Detect which cell encompasses the target text, then output its (x, y) center coordinate. 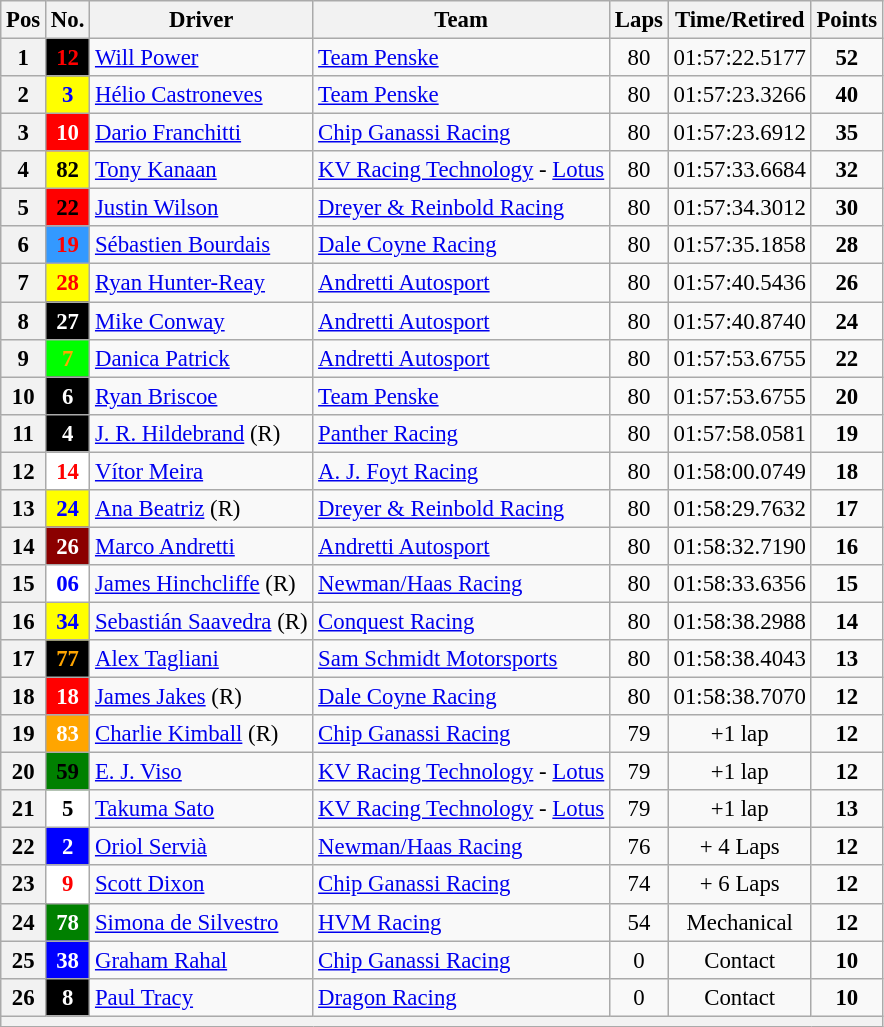
Ryan Briscoe (202, 396)
38 (68, 960)
James Hinchcliffe (R) (202, 584)
Sebastián Saavedra (R) (202, 621)
Graham Rahal (202, 960)
54 (640, 922)
01:58:00.0749 (740, 471)
Simona de Silvestro (202, 922)
01:58:38.4043 (740, 659)
82 (68, 170)
01:57:35.1858 (740, 245)
Danica Patrick (202, 358)
Sam Schmidt Motorsports (462, 659)
01:57:33.6684 (740, 170)
Panther Racing (462, 433)
Dario Franchitti (202, 133)
Sébastien Bourdais (202, 245)
40 (846, 95)
01:57:58.0581 (740, 433)
Scott Dixon (202, 885)
01:58:32.7190 (740, 546)
Pos (24, 20)
Team (462, 20)
74 (640, 885)
James Jakes (R) (202, 697)
Time/Retired (740, 20)
01:57:23.6912 (740, 133)
+ 6 Laps (740, 885)
Oriol Servià (202, 847)
Laps (640, 20)
59 (68, 772)
01:58:38.7070 (740, 697)
Ryan Hunter-Reay (202, 283)
Hélio Castroneves (202, 95)
HVM Racing (462, 922)
Points (846, 20)
Conquest Racing (462, 621)
Mike Conway (202, 321)
35 (846, 133)
30 (846, 208)
32 (846, 170)
Mechanical (740, 922)
27 (68, 321)
52 (846, 58)
01:58:33.6356 (740, 584)
01:57:22.5177 (740, 58)
E. J. Viso (202, 772)
Justin Wilson (202, 208)
11 (24, 433)
01:57:34.3012 (740, 208)
01:58:29.7632 (740, 509)
Charlie Kimball (R) (202, 734)
Vítor Meira (202, 471)
Driver (202, 20)
25 (24, 960)
Ana Beatriz (R) (202, 509)
Tony Kanaan (202, 170)
78 (68, 922)
83 (68, 734)
A. J. Foyt Racing (462, 471)
No. (68, 20)
Paul Tracy (202, 997)
Marco Andretti (202, 546)
1 (24, 58)
77 (68, 659)
21 (24, 809)
01:58:38.2988 (740, 621)
01:57:23.3266 (740, 95)
Dragon Racing (462, 997)
J. R. Hildebrand (R) (202, 433)
01:57:40.8740 (740, 321)
34 (68, 621)
Takuma Sato (202, 809)
Alex Tagliani (202, 659)
01:57:40.5436 (740, 283)
23 (24, 885)
Will Power (202, 58)
06 (68, 584)
+ 4 Laps (740, 847)
76 (640, 847)
